Output the (x, y) coordinate of the center of the cell containing the given text.  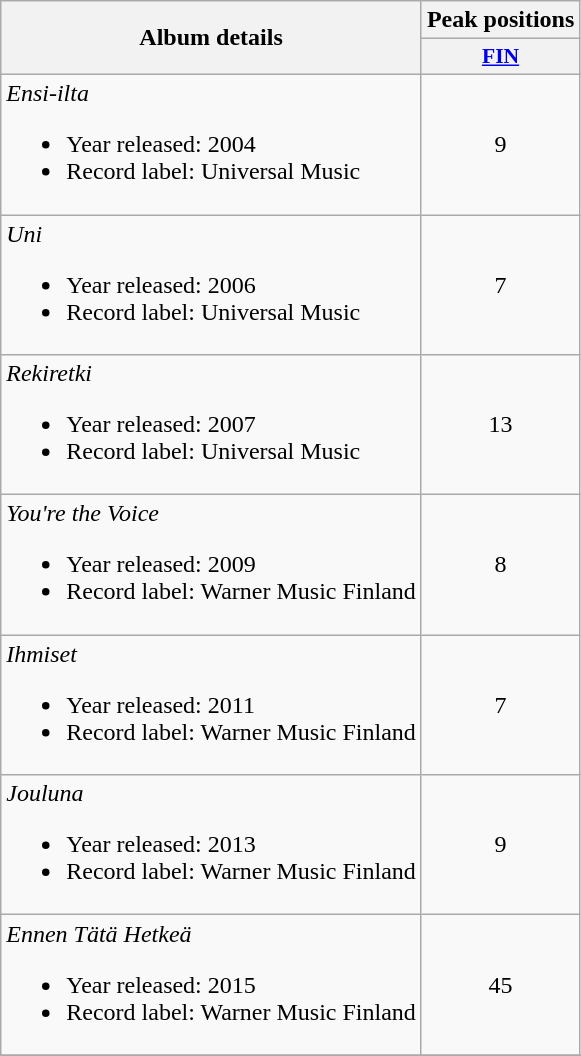
8 (500, 565)
JoulunaYear released: 2013Record label: Warner Music Finland (212, 845)
Album details (212, 38)
RekiretkiYear released: 2007Record label: Universal Music (212, 425)
Ennen Tätä HetkeäYear released: 2015Record label: Warner Music Finland (212, 985)
45 (500, 985)
13 (500, 425)
Ensi-iltaYear released: 2004Record label: Universal Music (212, 144)
UniYear released: 2006Record label: Universal Music (212, 284)
FIN (500, 57)
Peak positions (500, 20)
IhmisetYear released: 2011Record label: Warner Music Finland (212, 705)
You're the VoiceYear released: 2009Record label: Warner Music Finland (212, 565)
